For the text-containing cell, return its midpoint in (X, Y) coordinate format. 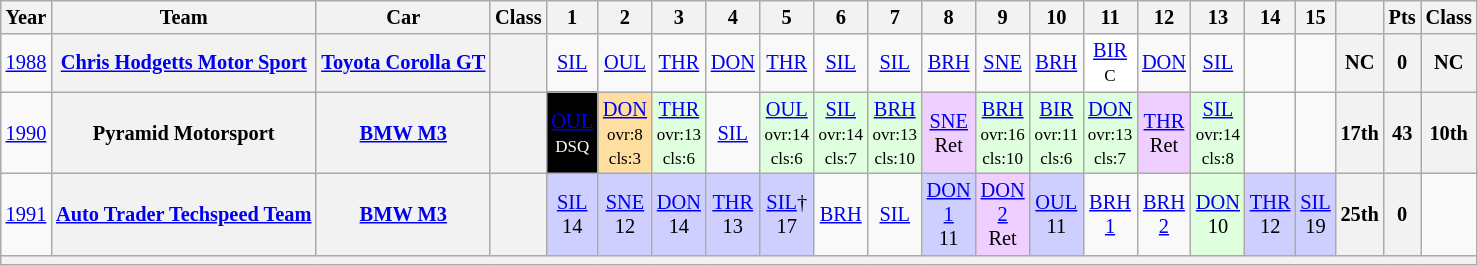
THRRet (1164, 133)
11 (1110, 17)
Toyota Corolla GT (403, 63)
DON111 (949, 214)
THRovr:13cls:6 (679, 133)
7 (895, 17)
OUL11 (1056, 214)
1 (572, 17)
DON2Ret (1003, 214)
Pts (1402, 17)
2 (625, 17)
BIRC (1110, 63)
SNE (1003, 63)
17th (1360, 133)
BRH2 (1164, 214)
14 (1270, 17)
10 (1056, 17)
3 (679, 17)
SIL†17 (787, 214)
15 (1315, 17)
SILovr:14cls:8 (1218, 133)
8 (949, 17)
12 (1164, 17)
25th (1360, 214)
Car (403, 17)
BIRovr:11cls:6 (1056, 133)
SILovr:14cls:7 (841, 133)
OULovr:14cls:6 (787, 133)
1990 (26, 133)
OUL (625, 63)
10th (1449, 133)
DONovr:8cls:3 (625, 133)
DON10 (1218, 214)
Team (184, 17)
BRH1 (1110, 214)
1991 (26, 214)
4 (733, 17)
SNE12 (625, 214)
BRHovr:13cls:10 (895, 133)
OULDSQ (572, 133)
6 (841, 17)
BRHovr:16cls:10 (1003, 133)
DON14 (679, 214)
Year (26, 17)
SIL14 (572, 214)
1988 (26, 63)
SIL19 (1315, 214)
Chris Hodgetts Motor Sport (184, 63)
5 (787, 17)
SNERet (949, 133)
THR12 (1270, 214)
43 (1402, 133)
9 (1003, 17)
Auto Trader Techspeed Team (184, 214)
13 (1218, 17)
THR13 (733, 214)
Pyramid Motorsport (184, 133)
DONovr:13cls:7 (1110, 133)
